Extract the (X, Y) coordinate from the center of the cell holding the provided text.  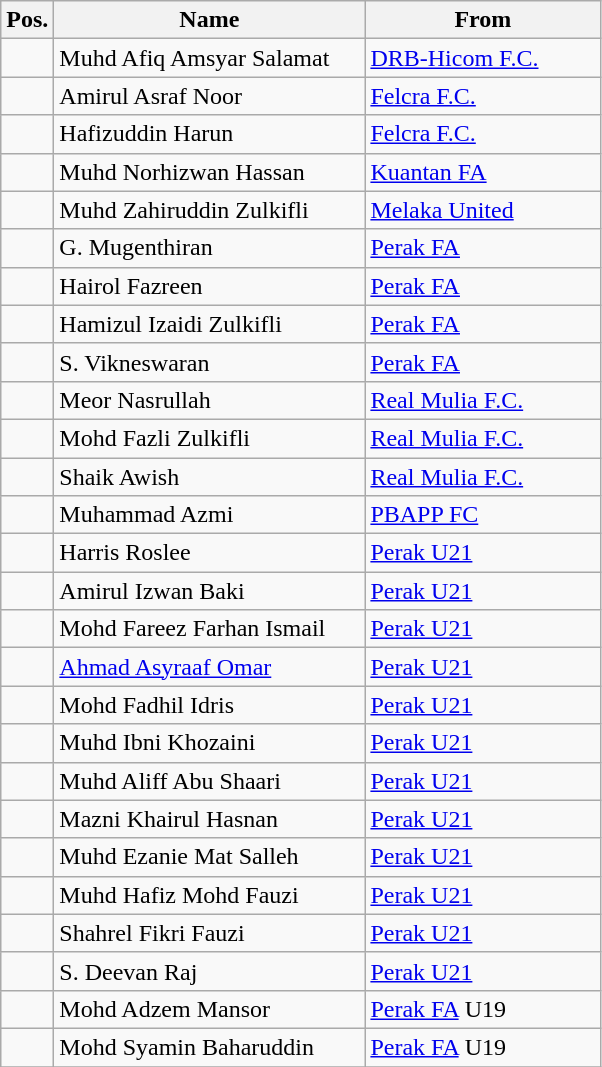
Mohd Syamin Baharuddin (210, 1047)
Hafizuddin Harun (210, 134)
Meor Nasrullah (210, 400)
Muhd Zahiruddin Zulkifli (210, 210)
Muhd Ezanie Mat Salleh (210, 857)
Muhammad Azmi (210, 515)
Melaka United (483, 210)
Hairol Fazreen (210, 286)
Mohd Adzem Mansor (210, 1009)
Muhd Ibni Khozaini (210, 743)
From (483, 20)
Hamizul Izaidi Zulkifli (210, 324)
Ahmad Asyraaf Omar (210, 667)
Harris Roslee (210, 553)
PBAPP FC (483, 515)
G. Mugenthiran (210, 248)
Muhd Hafiz Mohd Fauzi (210, 895)
Shahrel Fikri Fauzi (210, 933)
Mohd Fadhil Idris (210, 705)
Mohd Fareez Farhan Ismail (210, 629)
Name (210, 20)
Muhd Afiq Amsyar Salamat (210, 58)
DRB-Hicom F.C. (483, 58)
Muhd Aliff Abu Shaari (210, 781)
S. Deevan Raj (210, 971)
Amirul Izwan Baki (210, 591)
Kuantan FA (483, 172)
Mazni Khairul Hasnan (210, 819)
S. Vikneswaran (210, 362)
Muhd Norhizwan Hassan (210, 172)
Mohd Fazli Zulkifli (210, 438)
Amirul Asraf Noor (210, 96)
Shaik Awish (210, 477)
Pos. (28, 20)
